Identify which cell holds the provided text, then report its (x, y) central coordinate. 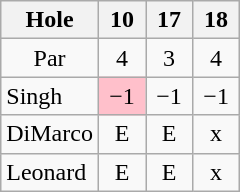
Singh (50, 96)
DiMarco (50, 134)
Hole (50, 20)
18 (216, 20)
3 (170, 58)
10 (122, 20)
Par (50, 58)
17 (170, 20)
Leonard (50, 172)
